Search for the cell housing the specified text and yield its (X, Y) center coordinate. 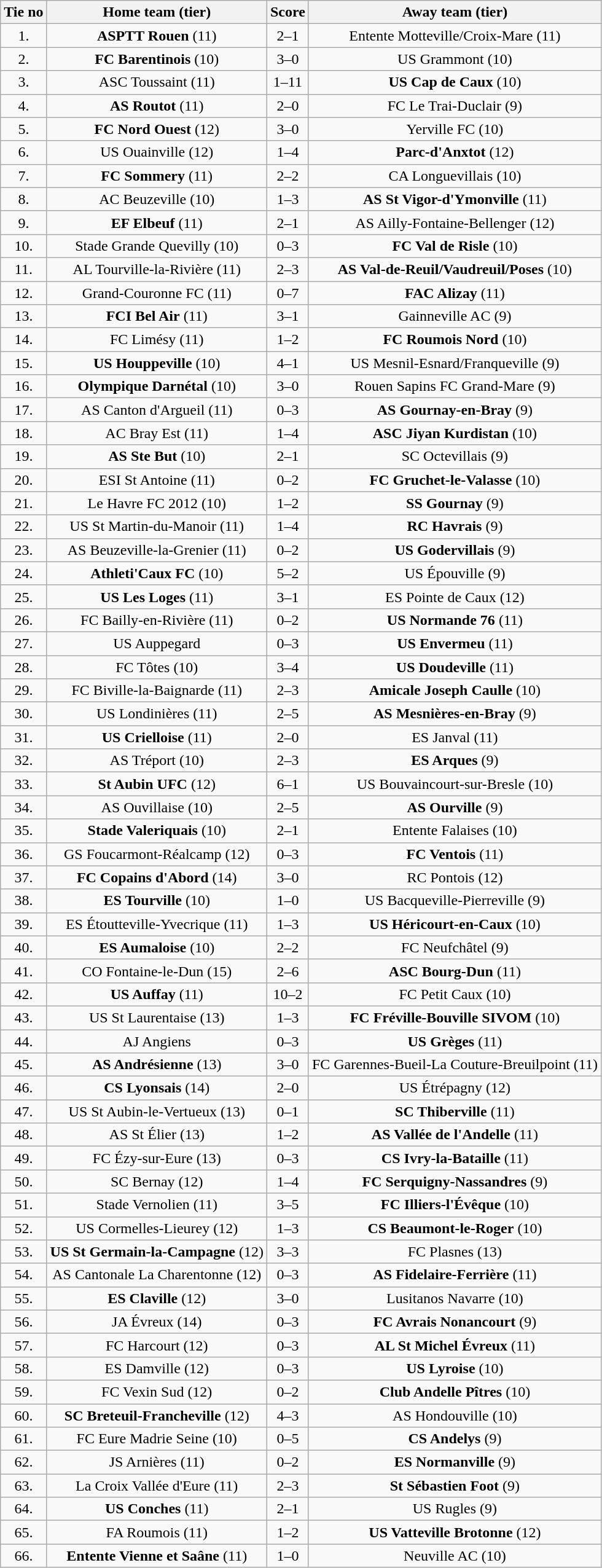
US Auppegard (157, 643)
US Crielloise (11) (157, 737)
Olympique Darnétal (10) (157, 386)
23. (23, 550)
Stade Valeriquais (10) (157, 831)
33. (23, 784)
45. (23, 1065)
37. (23, 877)
59. (23, 1392)
61. (23, 1439)
US Auffay (11) (157, 994)
3. (23, 82)
US Doudeville (11) (455, 667)
AC Beuzeville (10) (157, 199)
FC Copains d'Abord (14) (157, 877)
ESI St Antoine (11) (157, 480)
51. (23, 1205)
AS Ste But (10) (157, 457)
CO Fontaine-le-Dun (15) (157, 971)
Athleti'Caux FC (10) (157, 573)
32. (23, 761)
44. (23, 1041)
48. (23, 1135)
US Normande 76 (11) (455, 620)
15. (23, 363)
Yerville FC (10) (455, 129)
US Envermeu (11) (455, 643)
FC Petit Caux (10) (455, 994)
FC Illiers-l'Évêque (10) (455, 1205)
ES Claville (12) (157, 1298)
FC Roumois Nord (10) (455, 340)
AS Canton d'Argueil (11) (157, 410)
36. (23, 854)
US Cormelles-Lieurey (12) (157, 1228)
7. (23, 176)
Entente Motteville/Croix-Mare (11) (455, 36)
Neuville AC (10) (455, 1556)
10–2 (287, 994)
6–1 (287, 784)
53. (23, 1252)
41. (23, 971)
AS Hondouville (10) (455, 1415)
US St Germain-la-Campagne (12) (157, 1252)
AC Bray Est (11) (157, 433)
FCI Bel Air (11) (157, 316)
Le Havre FC 2012 (10) (157, 503)
4. (23, 106)
AL St Michel Évreux (11) (455, 1345)
FC Nord Ouest (12) (157, 129)
FC Eure Madrie Seine (10) (157, 1439)
19. (23, 457)
US St Martin-du-Manoir (11) (157, 527)
9. (23, 222)
1. (23, 36)
US Lyroise (10) (455, 1368)
2. (23, 59)
54. (23, 1275)
Rouen Sapins FC Grand-Mare (9) (455, 386)
AS Andrésienne (13) (157, 1065)
35. (23, 831)
5–2 (287, 573)
US Houppeville (10) (157, 363)
SC Thiberville (11) (455, 1111)
Parc-d'Anxtot (12) (455, 152)
64. (23, 1509)
10. (23, 246)
29. (23, 691)
CS Beaumont-le-Roger (10) (455, 1228)
16. (23, 386)
FC Fréville-Bouville SIVOM (10) (455, 1017)
FC Barentinois (10) (157, 59)
55. (23, 1298)
39. (23, 924)
La Croix Vallée d'Eure (11) (157, 1486)
3–4 (287, 667)
Away team (tier) (455, 12)
AS Routot (11) (157, 106)
St Aubin UFC (12) (157, 784)
47. (23, 1111)
FC Val de Risle (10) (455, 246)
FC Ventois (11) (455, 854)
Entente Vienne et Saâne (11) (157, 1556)
5. (23, 129)
FC Biville-la-Baignarde (11) (157, 691)
1–11 (287, 82)
CS Lyonsais (14) (157, 1088)
52. (23, 1228)
57. (23, 1345)
AS Tréport (10) (157, 761)
11. (23, 269)
Gainneville AC (9) (455, 316)
SC Bernay (12) (157, 1182)
66. (23, 1556)
FC Plasnes (13) (455, 1252)
FAC Alizay (11) (455, 293)
AS St Vigor-d'Ymonville (11) (455, 199)
FC Neufchâtel (9) (455, 947)
FA Roumois (11) (157, 1532)
CA Longuevillais (10) (455, 176)
4–1 (287, 363)
Home team (tier) (157, 12)
Tie no (23, 12)
42. (23, 994)
US Conches (11) (157, 1509)
US Londinières (11) (157, 714)
EF Elbeuf (11) (157, 222)
US Bouvaincourt-sur-Bresle (10) (455, 784)
28. (23, 667)
SC Breteuil-Francheville (12) (157, 1415)
FC Le Trai-Duclair (9) (455, 106)
8. (23, 199)
FC Tôtes (10) (157, 667)
CS Andelys (9) (455, 1439)
GS Foucarmont-Réalcamp (12) (157, 854)
Score (287, 12)
St Sébastien Foot (9) (455, 1486)
US Cap de Caux (10) (455, 82)
US Rugles (9) (455, 1509)
AS Fidelaire-Ferrière (11) (455, 1275)
3–5 (287, 1205)
ASPTT Rouen (11) (157, 36)
63. (23, 1486)
AS Vallée de l'Andelle (11) (455, 1135)
AS Cantonale La Charentonne (12) (157, 1275)
20. (23, 480)
22. (23, 527)
18. (23, 433)
AS Ouvillaise (10) (157, 807)
Entente Falaises (10) (455, 831)
38. (23, 901)
JS Arnières (11) (157, 1462)
13. (23, 316)
AL Tourville-la-Rivière (11) (157, 269)
FC Ézy-sur-Eure (13) (157, 1158)
12. (23, 293)
AJ Angiens (157, 1041)
FC Garennes-Bueil-La Couture-Breuilpoint (11) (455, 1065)
US Grammont (10) (455, 59)
FC Sommery (11) (157, 176)
4–3 (287, 1415)
62. (23, 1462)
46. (23, 1088)
US Étrépagny (12) (455, 1088)
SS Gournay (9) (455, 503)
ES Damville (12) (157, 1368)
14. (23, 340)
ES Pointe de Caux (12) (455, 597)
RC Pontois (12) (455, 877)
60. (23, 1415)
JA Évreux (14) (157, 1322)
Grand-Couronne FC (11) (157, 293)
Lusitanos Navarre (10) (455, 1298)
FC Avrais Nonancourt (9) (455, 1322)
ES Aumaloise (10) (157, 947)
FC Serquigny-Nassandres (9) (455, 1182)
ES Normanville (9) (455, 1462)
ASC Jiyan Kurdistan (10) (455, 433)
RC Havrais (9) (455, 527)
6. (23, 152)
34. (23, 807)
US Les Loges (11) (157, 597)
26. (23, 620)
43. (23, 1017)
Stade Grande Quevilly (10) (157, 246)
25. (23, 597)
40. (23, 947)
49. (23, 1158)
Stade Vernolien (11) (157, 1205)
FC Gruchet-le-Valasse (10) (455, 480)
US Héricourt-en-Caux (10) (455, 924)
17. (23, 410)
AS Mesnières-en-Bray (9) (455, 714)
CS Ivry-la-Bataille (11) (455, 1158)
SC Octevillais (9) (455, 457)
24. (23, 573)
US St Laurentaise (13) (157, 1017)
US Bacqueville-Pierreville (9) (455, 901)
US Vatteville Brotonne (12) (455, 1532)
US Grèges (11) (455, 1041)
FC Vexin Sud (12) (157, 1392)
FC Harcourt (12) (157, 1345)
56. (23, 1322)
0–7 (287, 293)
AS Beuzeville-la-Grenier (11) (157, 550)
ASC Toussaint (11) (157, 82)
21. (23, 503)
50. (23, 1182)
AS St Élier (13) (157, 1135)
Club Andelle Pîtres (10) (455, 1392)
65. (23, 1532)
0–5 (287, 1439)
AS Gournay-en-Bray (9) (455, 410)
ES Étoutteville-Yvecrique (11) (157, 924)
US Ouainville (12) (157, 152)
0–1 (287, 1111)
2–6 (287, 971)
ES Arques (9) (455, 761)
US Épouville (9) (455, 573)
Amicale Joseph Caulle (10) (455, 691)
AS Ailly-Fontaine-Bellenger (12) (455, 222)
58. (23, 1368)
31. (23, 737)
ASC Bourg-Dun (11) (455, 971)
AS Val-de-Reuil/Vaudreuil/Poses (10) (455, 269)
US Godervillais (9) (455, 550)
AS Ourville (9) (455, 807)
ES Tourville (10) (157, 901)
FC Limésy (11) (157, 340)
3–3 (287, 1252)
US St Aubin-le-Vertueux (13) (157, 1111)
FC Bailly-en-Rivière (11) (157, 620)
US Mesnil-Esnard/Franqueville (9) (455, 363)
30. (23, 714)
ES Janval (11) (455, 737)
27. (23, 643)
